Pinpoint the cell where the given text exists, returning its (X, Y) midpoint coordinate. 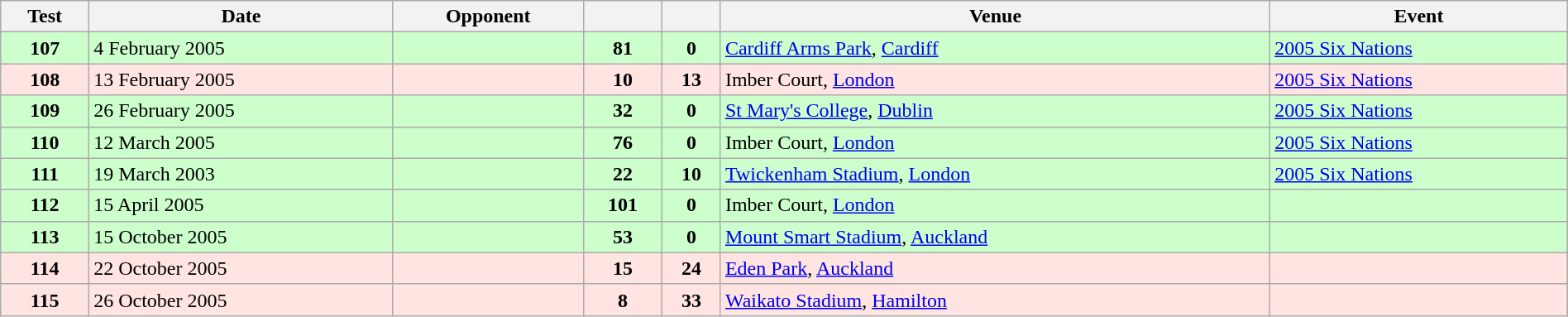
114 (45, 268)
22 October 2005 (241, 268)
13 February 2005 (241, 79)
Mount Smart Stadium, Auckland (995, 237)
Venue (995, 17)
Eden Park, Auckland (995, 268)
Event (1419, 17)
81 (622, 48)
115 (45, 300)
Twickenham Stadium, London (995, 174)
Opponent (488, 17)
8 (622, 300)
19 March 2003 (241, 174)
Date (241, 17)
76 (622, 142)
15 April 2005 (241, 205)
Cardiff Arms Park, Cardiff (995, 48)
32 (622, 111)
108 (45, 79)
26 February 2005 (241, 111)
Test (45, 17)
12 March 2005 (241, 142)
107 (45, 48)
53 (622, 237)
St Mary's College, Dublin (995, 111)
Waikato Stadium, Hamilton (995, 300)
111 (45, 174)
110 (45, 142)
22 (622, 174)
15 October 2005 (241, 237)
24 (691, 268)
26 October 2005 (241, 300)
109 (45, 111)
15 (622, 268)
4 February 2005 (241, 48)
33 (691, 300)
13 (691, 79)
101 (622, 205)
112 (45, 205)
113 (45, 237)
